Return (x, y) of the center of cell containing provided text 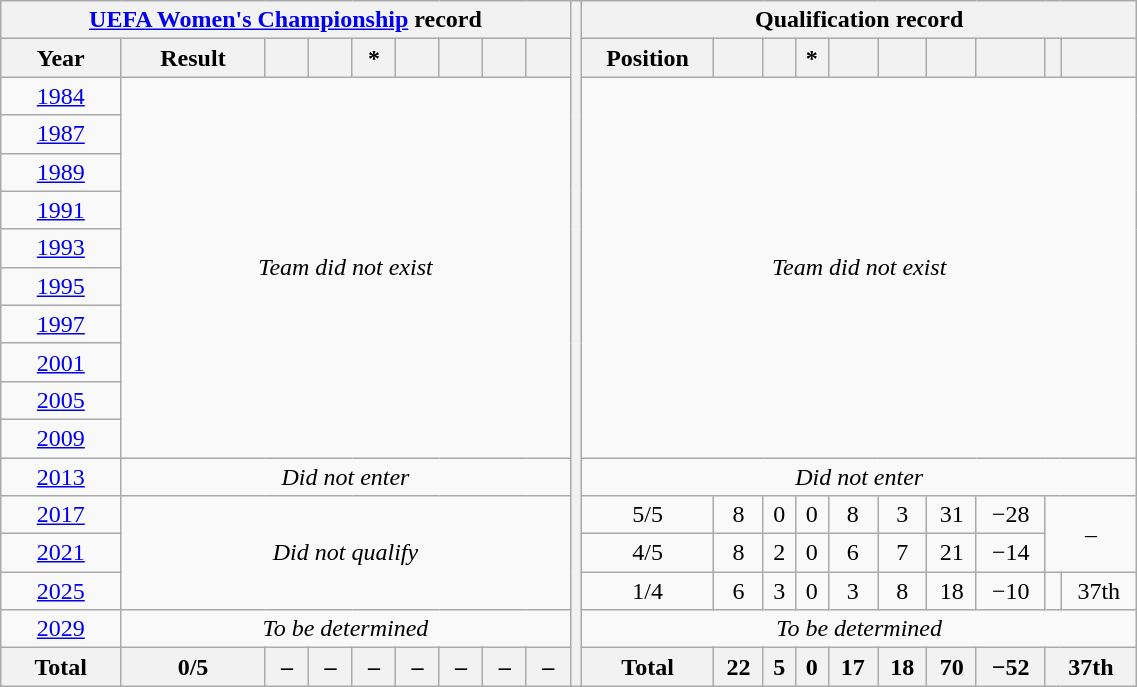
−28 (1010, 515)
5 (780, 667)
2029 (61, 629)
70 (952, 667)
Qualification record (858, 20)
1984 (61, 96)
22 (738, 667)
2017 (61, 515)
2001 (61, 362)
7 (902, 553)
2009 (61, 438)
5/5 (647, 515)
1987 (61, 134)
1995 (61, 286)
1/4 (647, 591)
17 (852, 667)
Year (61, 58)
1989 (61, 172)
−14 (1010, 553)
2005 (61, 400)
4/5 (647, 553)
2 (780, 553)
Result (193, 58)
31 (952, 515)
2021 (61, 553)
2013 (61, 477)
1991 (61, 210)
0/5 (193, 667)
2025 (61, 591)
1993 (61, 248)
Did not qualify (346, 553)
UEFA Women's Championship record (286, 20)
21 (952, 553)
1997 (61, 324)
Position (647, 58)
−10 (1010, 591)
−52 (1010, 667)
